Output the (x, y) coordinate of the center of the cell containing the given text.  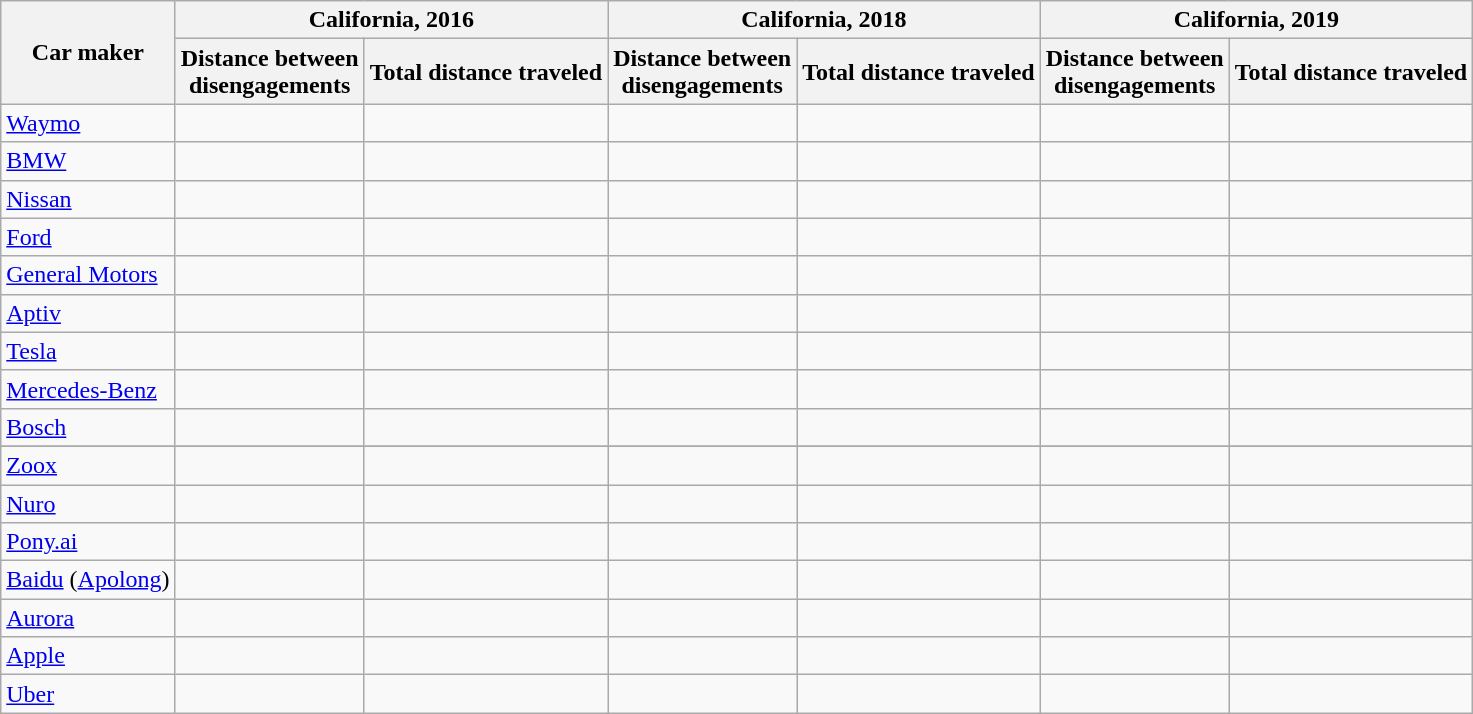
California, 2018 (824, 20)
Aptiv (88, 313)
Uber (88, 694)
Zoox (88, 465)
Tesla (88, 351)
General Motors (88, 275)
BMW (88, 161)
Aurora (88, 618)
Car maker (88, 52)
Pony.ai (88, 542)
Baidu (Apolong) (88, 580)
Mercedes-Benz (88, 389)
Waymo (88, 123)
Nissan (88, 199)
Apple (88, 656)
California, 2016 (392, 20)
Ford (88, 237)
Nuro (88, 503)
California, 2019 (1256, 20)
Bosch (88, 427)
